Output the (X, Y) coordinate of the center of the cell containing the given text.  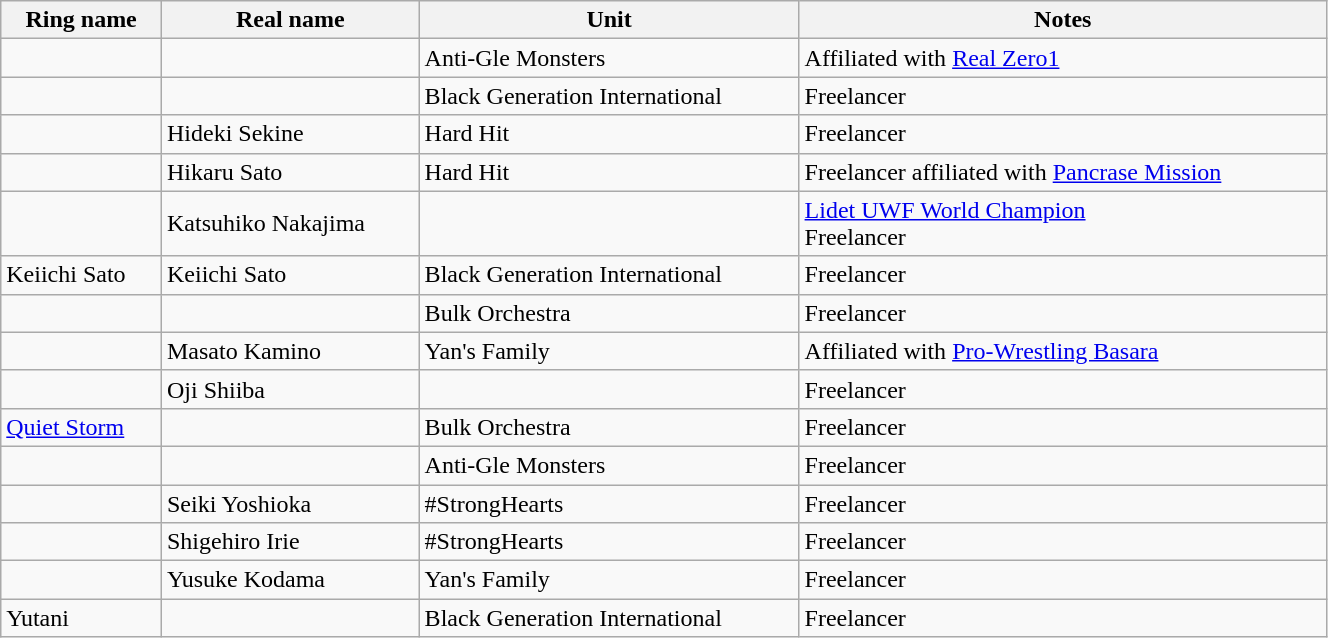
Lidet UWF World ChampionFreelancer (1062, 224)
Real name (290, 20)
Oji Shiiba (290, 389)
Yusuke Kodama (290, 580)
Hikaru Sato (290, 172)
Yutani (82, 618)
Freelancer affiliated with Pancrase Mission (1062, 172)
Unit (609, 20)
Affiliated with Real Zero1 (1062, 58)
Katsuhiko Nakajima (290, 224)
Seiki Yoshioka (290, 503)
Masato Kamino (290, 351)
Shigehiro Irie (290, 542)
Ring name (82, 20)
Quiet Storm (82, 427)
Affiliated with Pro-Wrestling Basara (1062, 351)
Hideki Sekine (290, 134)
Notes (1062, 20)
